Capture the cell that displays the provided text and extract its [x, y] central coordinate. 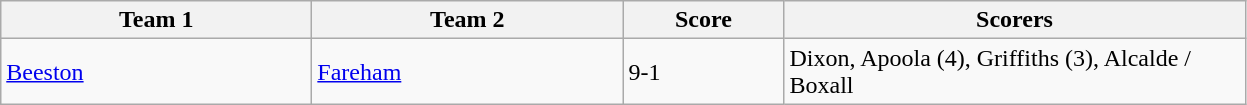
Dixon, Apoola (4), Griffiths (3), Alcalde / Boxall [1014, 72]
Scorers [1014, 20]
Team 2 [468, 20]
Fareham [468, 72]
Beeston [156, 72]
Team 1 [156, 20]
Score [704, 20]
9-1 [704, 72]
